Extract the (x, y) coordinate from the center of the cell holding the provided text.  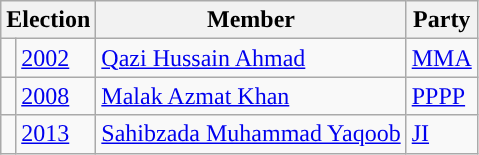
Malak Azmat Khan (251, 96)
2002 (56, 58)
2008 (56, 96)
Member (251, 20)
Sahibzada Muhammad Yaqoob (251, 134)
Party (442, 20)
Qazi Hussain Ahmad (251, 58)
2013 (56, 134)
Election (48, 20)
JI (442, 134)
PPPP (442, 96)
MMA (442, 58)
